Pinpoint the cell where the given text exists, returning its [X, Y] midpoint coordinate. 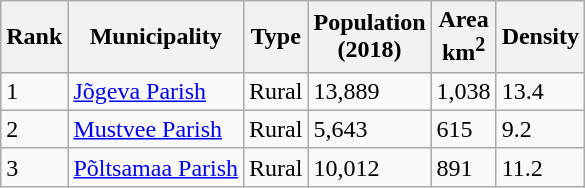
3 [34, 167]
1 [34, 91]
Density [540, 37]
Mustvee Parish [156, 129]
Municipality [156, 37]
11.2 [540, 167]
Rank [34, 37]
10,012 [370, 167]
13.4 [540, 91]
5,643 [370, 129]
891 [464, 167]
1,038 [464, 91]
2 [34, 129]
9.2 [540, 129]
13,889 [370, 91]
Põltsamaa Parish [156, 167]
Population(2018) [370, 37]
Type [276, 37]
Jõgeva Parish [156, 91]
615 [464, 129]
Areakm2 [464, 37]
